Locate the cell with the specified text and output its [x, y] center coordinate. 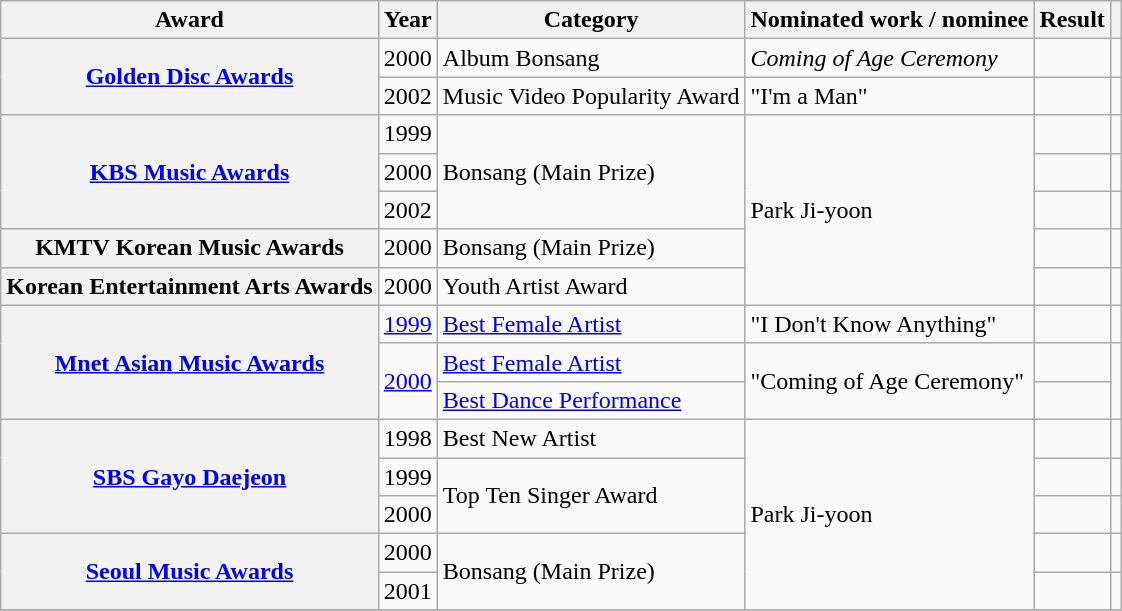
Golden Disc Awards [190, 77]
Year [408, 20]
Seoul Music Awards [190, 572]
Category [591, 20]
"I'm a Man" [890, 96]
Music Video Popularity Award [591, 96]
Best Dance Performance [591, 400]
Mnet Asian Music Awards [190, 362]
2001 [408, 591]
Album Bonsang [591, 58]
Korean Entertainment Arts Awards [190, 286]
"I Don't Know Anything" [890, 324]
1998 [408, 438]
Best New Artist [591, 438]
Nominated work / nominee [890, 20]
Youth Artist Award [591, 286]
KMTV Korean Music Awards [190, 248]
Top Ten Singer Award [591, 496]
SBS Gayo Daejeon [190, 476]
"Coming of Age Ceremony" [890, 381]
Coming of Age Ceremony [890, 58]
KBS Music Awards [190, 172]
Result [1072, 20]
Award [190, 20]
